Determine the [x, y] coordinate at the center of the cell enclosing the given text.  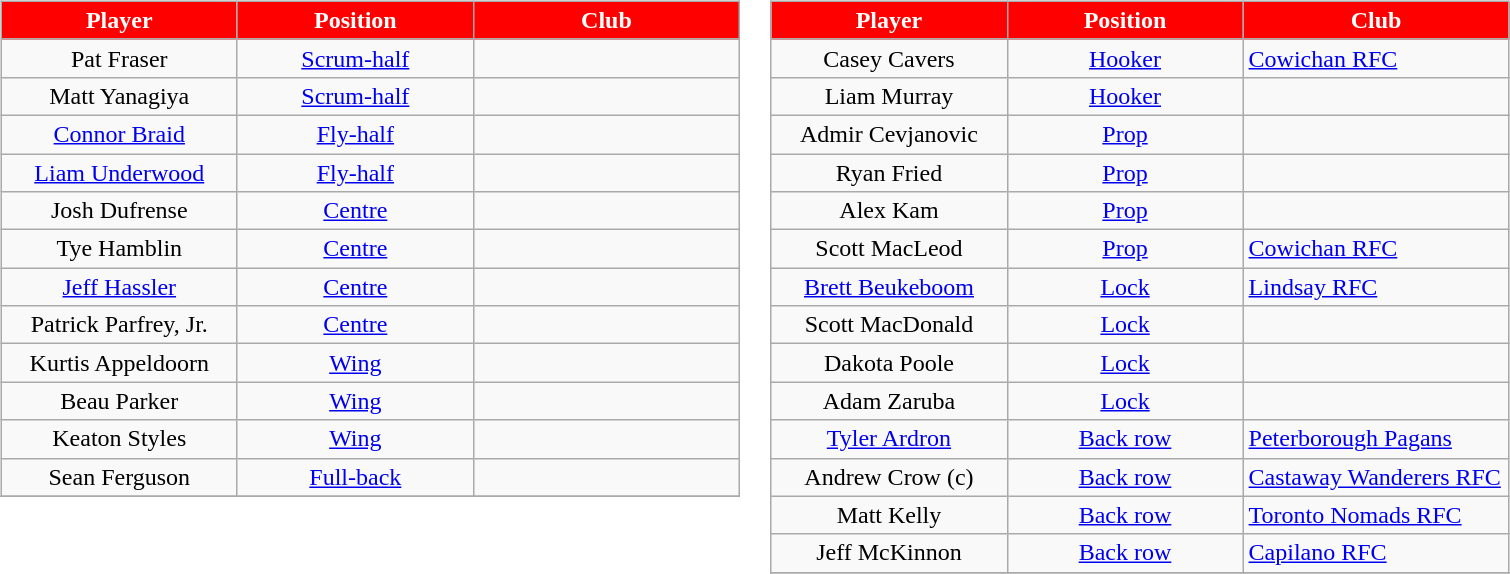
Peterborough Pagans [1376, 439]
Full-back [355, 477]
Keaton Styles [119, 439]
Adam Zaruba [889, 401]
Liam Murray [889, 96]
Matt Yanagiya [119, 96]
Patrick Parfrey, Jr. [119, 325]
Kurtis Appeldoorn [119, 363]
Andrew Crow (c) [889, 477]
Casey Cavers [889, 58]
Castaway Wanderers RFC [1376, 477]
Connor Braid [119, 134]
Pat Fraser [119, 58]
Admir Cevjanovic [889, 134]
Dakota Poole [889, 363]
Scott MacLeod [889, 249]
Tye Hamblin [119, 249]
Matt Kelly [889, 515]
Lindsay RFC [1376, 287]
Jeff Hassler [119, 287]
Scott MacDonald [889, 325]
Alex Kam [889, 211]
Liam Underwood [119, 173]
Sean Ferguson [119, 477]
Brett Beukeboom [889, 287]
Toronto Nomads RFC [1376, 515]
Josh Dufrense [119, 211]
Tyler Ardron [889, 439]
Jeff McKinnon [889, 553]
Beau Parker [119, 401]
Capilano RFC [1376, 553]
Ryan Fried [889, 173]
